Extract the (x, y) coordinate from the center of the cell holding the provided text.  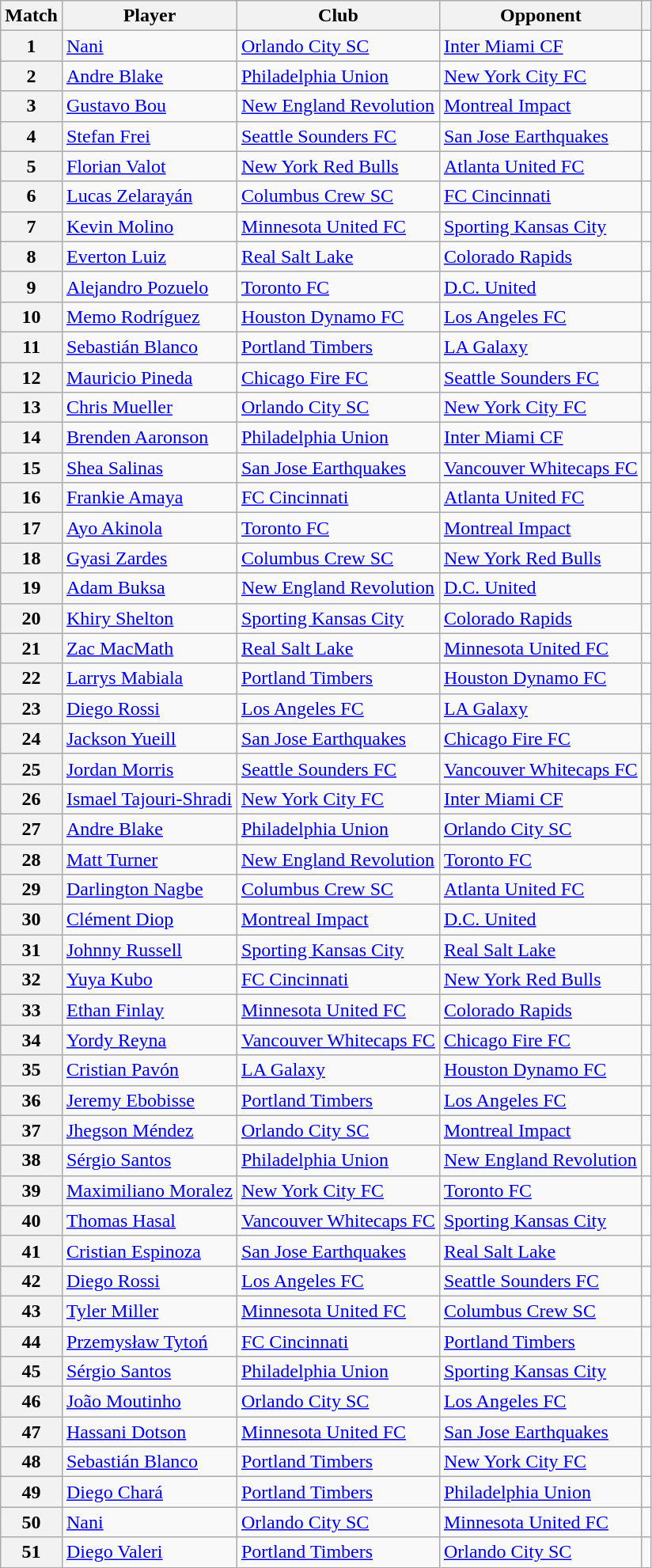
Jhegson Méndez (149, 1130)
6 (32, 196)
50 (32, 1522)
Opponent (540, 16)
João Moutinho (149, 1402)
Gyasi Zardes (149, 558)
8 (32, 256)
Jackson Yueill (149, 738)
43 (32, 1311)
Darlington Nagbe (149, 890)
Gustavo Bou (149, 106)
13 (32, 408)
30 (32, 920)
Cristian Espinoza (149, 1251)
Cristian Pavón (149, 1070)
44 (32, 1342)
39 (32, 1190)
21 (32, 648)
7 (32, 226)
32 (32, 980)
Diego Valeri (149, 1552)
Alejandro Pozuelo (149, 287)
Yuya Kubo (149, 980)
16 (32, 498)
18 (32, 558)
19 (32, 588)
27 (32, 829)
Shea Salinas (149, 468)
35 (32, 1070)
15 (32, 468)
48 (32, 1462)
Mauricio Pineda (149, 378)
10 (32, 317)
Tyler Miller (149, 1311)
Chris Mueller (149, 408)
Florian Valot (149, 166)
Diego Chará (149, 1492)
Przemysław Tytoń (149, 1342)
38 (32, 1160)
Ayo Akinola (149, 528)
Maximiliano Moralez (149, 1190)
Memo Rodríguez (149, 317)
12 (32, 378)
Brenden Aaronson (149, 438)
Khiry Shelton (149, 618)
20 (32, 618)
9 (32, 287)
33 (32, 1010)
Stefan Frei (149, 136)
Lucas Zelarayán (149, 196)
Ethan Finlay (149, 1010)
Club (338, 16)
Larrys Mabiala (149, 678)
46 (32, 1402)
Kevin Molino (149, 226)
2 (32, 76)
49 (32, 1492)
Hassani Dotson (149, 1432)
24 (32, 738)
Yordy Reyna (149, 1040)
22 (32, 678)
23 (32, 708)
Johnny Russell (149, 950)
25 (32, 769)
Jordan Morris (149, 769)
34 (32, 1040)
Zac MacMath (149, 648)
Player (149, 16)
Match (32, 16)
40 (32, 1221)
1 (32, 46)
42 (32, 1281)
47 (32, 1432)
31 (32, 950)
28 (32, 859)
14 (32, 438)
36 (32, 1100)
29 (32, 890)
Frankie Amaya (149, 498)
4 (32, 136)
Thomas Hasal (149, 1221)
Clément Diop (149, 920)
3 (32, 106)
41 (32, 1251)
11 (32, 347)
Ismael Tajouri-Shradi (149, 799)
5 (32, 166)
51 (32, 1552)
26 (32, 799)
17 (32, 528)
Jeremy Ebobisse (149, 1100)
Adam Buksa (149, 588)
Matt Turner (149, 859)
45 (32, 1372)
37 (32, 1130)
Everton Luiz (149, 256)
